Locate the cell with the specified text and output its (x, y) center coordinate. 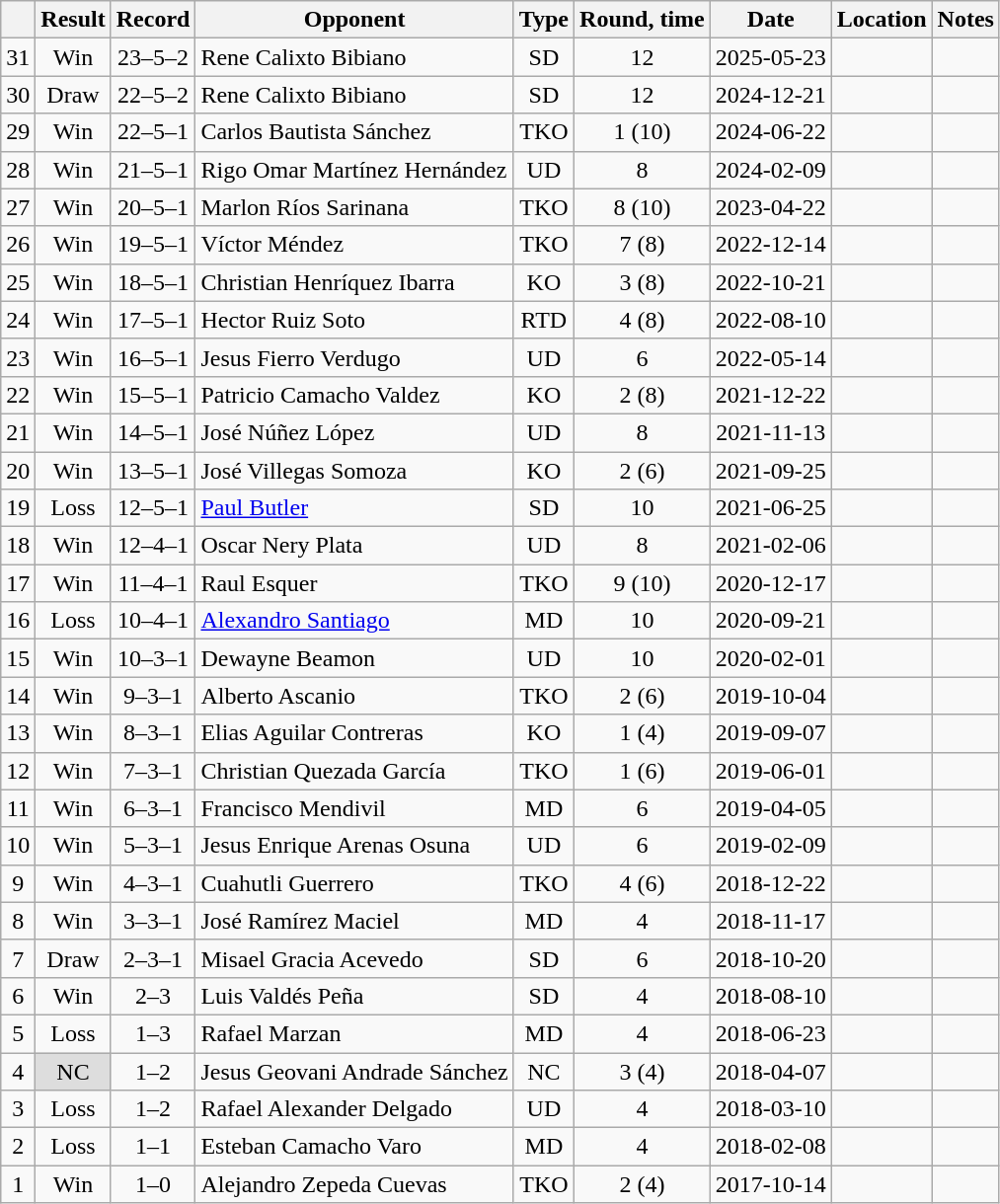
14–5–1 (153, 432)
2 (8) (643, 395)
Patricio Camacho Valdez (354, 395)
11–4–1 (153, 583)
16 (18, 621)
17 (18, 583)
2024-02-09 (770, 170)
12–5–1 (153, 508)
10–3–1 (153, 658)
4 (6) (643, 883)
Type (543, 20)
Francisco Mendivil (354, 808)
2018-10-20 (770, 958)
1–1 (153, 1147)
9 (10) (643, 583)
26 (18, 245)
21 (18, 432)
2019-04-05 (770, 808)
Marlon Ríos Sarinana (354, 207)
2021-02-06 (770, 546)
8–3–1 (153, 733)
Christian Quezada García (354, 771)
2022-05-14 (770, 357)
25 (18, 282)
6–3–1 (153, 808)
27 (18, 207)
3 (4) (643, 1071)
2024-06-22 (770, 132)
2021-06-25 (770, 508)
31 (18, 57)
Opponent (354, 20)
1 (4) (643, 733)
Esteban Camacho Varo (354, 1147)
30 (18, 95)
Date (770, 20)
2021-09-25 (770, 471)
1 (6) (643, 771)
2019-10-04 (770, 696)
3–3–1 (153, 921)
1 (18, 1184)
18–5–1 (153, 282)
20–5–1 (153, 207)
Luis Valdés Peña (354, 996)
23–5–2 (153, 57)
11 (18, 808)
14 (18, 696)
2018-04-07 (770, 1071)
Alejandro Zepeda Cuevas (354, 1184)
2020-09-21 (770, 621)
2022-10-21 (770, 282)
Jesus Fierro Verdugo (354, 357)
1–3 (153, 1033)
2018-08-10 (770, 996)
18 (18, 546)
Cuahutli Guerrero (354, 883)
2 (18, 1147)
22–5–2 (153, 95)
Location (882, 20)
Hector Ruiz Soto (354, 320)
5–3–1 (153, 846)
2018-06-23 (770, 1033)
17–5–1 (153, 320)
2019-02-09 (770, 846)
Rafael Marzan (354, 1033)
12–4–1 (153, 546)
3 (18, 1109)
José Núñez López (354, 432)
Oscar Nery Plata (354, 546)
Misael Gracia Acevedo (354, 958)
RTD (543, 320)
Notes (965, 20)
2 (4) (643, 1184)
3 (8) (643, 282)
Record (153, 20)
Alberto Ascanio (354, 696)
Carlos Bautista Sánchez (354, 132)
Dewayne Beamon (354, 658)
2025-05-23 (770, 57)
7–3–1 (153, 771)
10–4–1 (153, 621)
20 (18, 471)
13 (18, 733)
2018-11-17 (770, 921)
2021-11-13 (770, 432)
28 (18, 170)
2019-09-07 (770, 733)
24 (18, 320)
Jesus Enrique Arenas Osuna (354, 846)
1 (10) (643, 132)
29 (18, 132)
2–3 (153, 996)
Rafael Alexander Delgado (354, 1109)
2023-04-22 (770, 207)
2017-10-14 (770, 1184)
Jesus Geovani Andrade Sánchez (354, 1071)
Alexandro Santiago (354, 621)
Raul Esquer (354, 583)
2018-12-22 (770, 883)
21–5–1 (153, 170)
Round, time (643, 20)
15–5–1 (153, 395)
9 (18, 883)
2018-02-08 (770, 1147)
2021-12-22 (770, 395)
2019-06-01 (770, 771)
4–3–1 (153, 883)
Paul Butler (354, 508)
15 (18, 658)
2024-12-21 (770, 95)
2022-12-14 (770, 245)
22 (18, 395)
19 (18, 508)
8 (10) (643, 207)
2018-03-10 (770, 1109)
23 (18, 357)
9–3–1 (153, 696)
José Ramírez Maciel (354, 921)
Elias Aguilar Contreras (354, 733)
19–5–1 (153, 245)
5 (18, 1033)
Rigo Omar Martínez Hernández (354, 170)
4 (8) (643, 320)
José Villegas Somoza (354, 471)
7 (18, 958)
1–0 (153, 1184)
2022-08-10 (770, 320)
Víctor Méndez (354, 245)
13–5–1 (153, 471)
22–5–1 (153, 132)
7 (8) (643, 245)
16–5–1 (153, 357)
Result (73, 20)
Christian Henríquez Ibarra (354, 282)
2–3–1 (153, 958)
2020-02-01 (770, 658)
2020-12-17 (770, 583)
